Capture the cell that displays the provided text and extract its [X, Y] central coordinate. 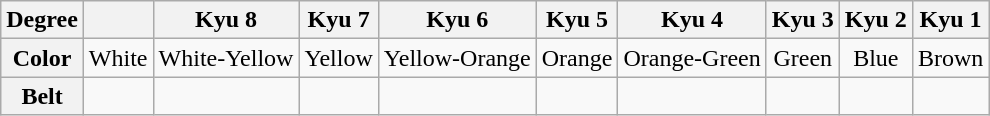
White-Yellow [226, 58]
Color [42, 58]
Kyu 1 [950, 20]
Kyu 2 [876, 20]
Green [802, 58]
Orange [577, 58]
Belt [42, 96]
Orange-Green [692, 58]
White [118, 58]
Kyu 6 [457, 20]
Yellow-Orange [457, 58]
Brown [950, 58]
Kyu 3 [802, 20]
Yellow [338, 58]
Blue [876, 58]
Kyu 8 [226, 20]
Degree [42, 20]
Kyu 4 [692, 20]
Kyu 5 [577, 20]
Kyu 7 [338, 20]
